Return the [x, y] coordinate for the center point of the cell that contains the specified text.  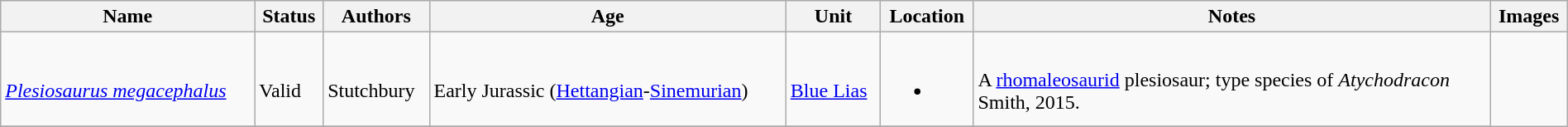
A rhomaleosaurid plesiosaur; type species of Atychodracon Smith, 2015. [1232, 80]
Status [289, 17]
Notes [1232, 17]
Unit [833, 17]
Blue Lias [833, 80]
Name [127, 17]
Stutchbury [376, 80]
Images [1528, 17]
Age [607, 17]
Location [927, 17]
Plesiosaurus megacephalus [127, 80]
Valid [289, 80]
Early Jurassic (Hettangian-Sinemurian) [607, 80]
Authors [376, 17]
